Find where the given text appears and provide that cell's center as (X, Y) coordinate. 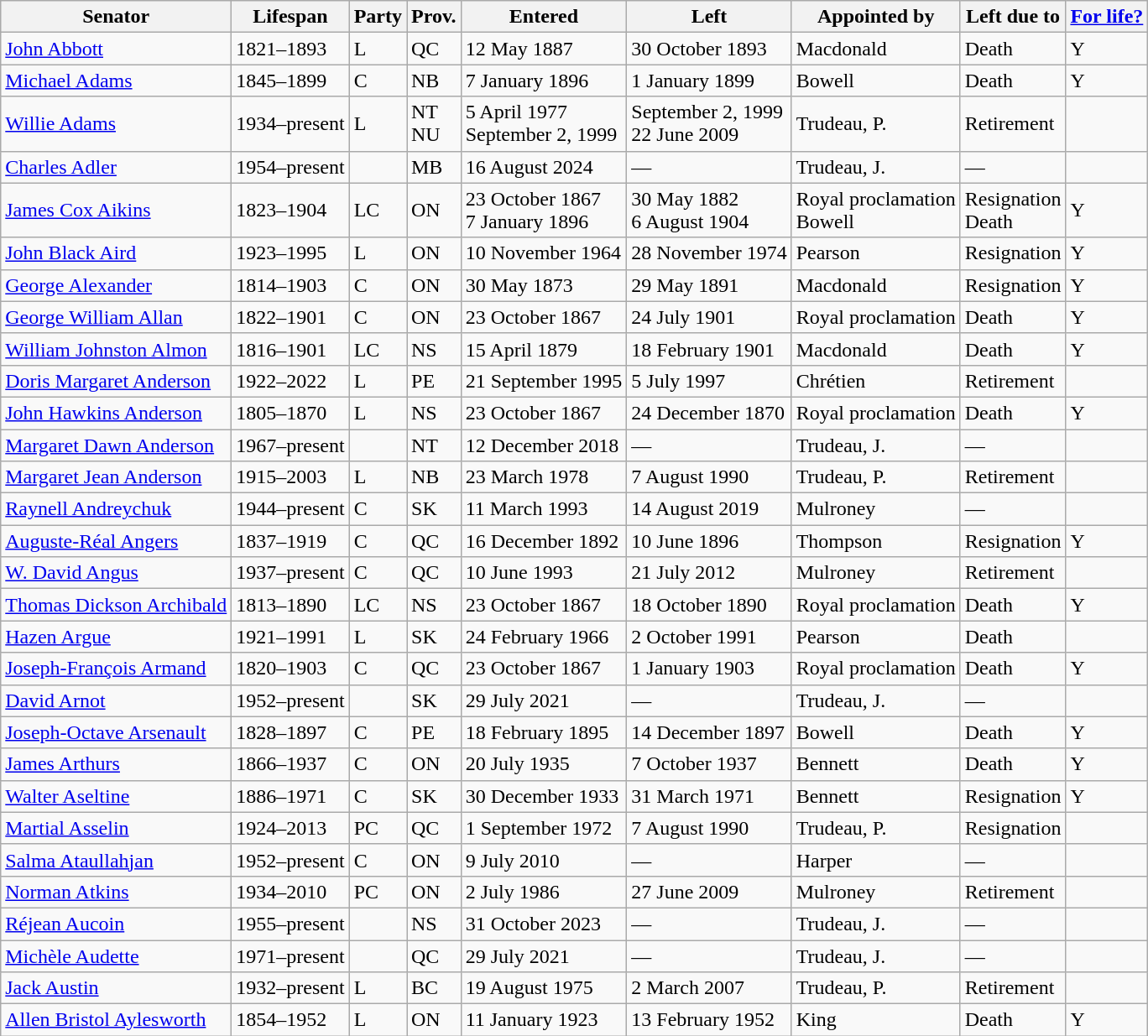
1866–1937 (290, 764)
31 October 2023 (544, 924)
20 July 1935 (544, 764)
1816–1901 (290, 349)
Michèle Audette (116, 955)
Joseph-Octave Arsenault (116, 732)
23 October 18677 January 1896 (544, 210)
Thompson (876, 541)
18 February 1895 (544, 732)
September 2, 199922 June 2009 (709, 124)
NTNU (433, 124)
Thomas Dickson Archibald (116, 605)
Raynell Andreychuk (116, 509)
Auguste-Réal Angers (116, 541)
1820–1903 (290, 669)
14 December 1897 (709, 732)
NT (433, 445)
23 March 1978 (544, 477)
1821–1893 (290, 49)
5 April 1977September 2, 1999 (544, 124)
1954–present (290, 167)
1813–1890 (290, 605)
29 May 1891 (709, 285)
1934–2010 (290, 892)
7 January 1896 (544, 81)
Harper (876, 860)
21 September 1995 (544, 381)
30 October 1893 (709, 49)
W. David Angus (116, 573)
2 October 1991 (709, 637)
1932–present (290, 988)
Left (709, 17)
Appointed by (876, 17)
Party (378, 17)
King (876, 1020)
Allen Bristol Aylesworth (116, 1020)
15 April 1879 (544, 349)
5 July 1997 (709, 381)
12 May 1887 (544, 49)
1967–present (290, 445)
Entered (544, 17)
19 August 1975 (544, 988)
1828–1897 (290, 732)
MB (433, 167)
1814–1903 (290, 285)
24 July 1901 (709, 317)
12 December 2018 (544, 445)
24 December 1870 (709, 413)
7 October 1937 (709, 764)
1805–1870 (290, 413)
13 February 1952 (709, 1020)
30 December 1933 (544, 796)
1955–present (290, 924)
ResignationDeath (1013, 210)
1854–1952 (290, 1020)
10 June 1896 (709, 541)
Prov. (433, 17)
1837–1919 (290, 541)
30 May 18826 August 1904 (709, 210)
Lifespan (290, 17)
Willie Adams (116, 124)
John Abbott (116, 49)
Margaret Dawn Anderson (116, 445)
Hazen Argue (116, 637)
George Alexander (116, 285)
16 December 1892 (544, 541)
1 January 1899 (709, 81)
1937–present (290, 573)
18 October 1890 (709, 605)
David Arnot (116, 700)
18 February 1901 (709, 349)
Left due to (1013, 17)
1845–1899 (290, 81)
11 January 1923 (544, 1020)
16 August 2024 (544, 167)
Jack Austin (116, 988)
Royal proclamationBowell (876, 210)
1822–1901 (290, 317)
James Arthurs (116, 764)
Walter Aseltine (116, 796)
Salma Ataullahjan (116, 860)
Margaret Jean Anderson (116, 477)
10 June 1993 (544, 573)
For life? (1107, 17)
Chrétien (876, 381)
John Hawkins Anderson (116, 413)
24 February 1966 (544, 637)
1 January 1903 (709, 669)
1 September 1972 (544, 828)
27 June 2009 (709, 892)
1923–1995 (290, 253)
2 July 1986 (544, 892)
10 November 1964 (544, 253)
George William Allan (116, 317)
28 November 1974 (709, 253)
Michael Adams (116, 81)
1823–1904 (290, 210)
31 March 1971 (709, 796)
1922–2022 (290, 381)
BC (433, 988)
21 July 2012 (709, 573)
Norman Atkins (116, 892)
1971–present (290, 955)
9 July 2010 (544, 860)
William Johnston Almon (116, 349)
Joseph-François Armand (116, 669)
14 August 2019 (709, 509)
1944–present (290, 509)
1924–2013 (290, 828)
Martial Asselin (116, 828)
1934–present (290, 124)
John Black Aird (116, 253)
30 May 1873 (544, 285)
James Cox Aikins (116, 210)
1921–1991 (290, 637)
1886–1971 (290, 796)
2 March 2007 (709, 988)
11 March 1993 (544, 509)
Doris Margaret Anderson (116, 381)
Réjean Aucoin (116, 924)
Charles Adler (116, 167)
1915–2003 (290, 477)
Senator (116, 17)
